Return the [X, Y] coordinate for the center point of the cell that contains the specified text.  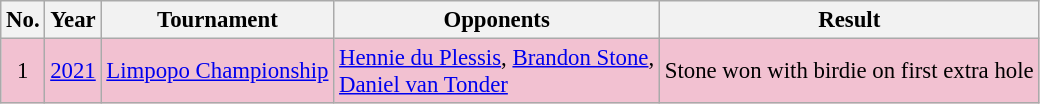
2021 [73, 72]
Opponents [497, 20]
No. [23, 20]
Result [848, 20]
Tournament [218, 20]
Stone won with birdie on first extra hole [848, 72]
Limpopo Championship [218, 72]
1 [23, 72]
Year [73, 20]
Hennie du Plessis, Brandon Stone, Daniel van Tonder [497, 72]
